For the text-containing cell, return its midpoint in [X, Y] coordinate format. 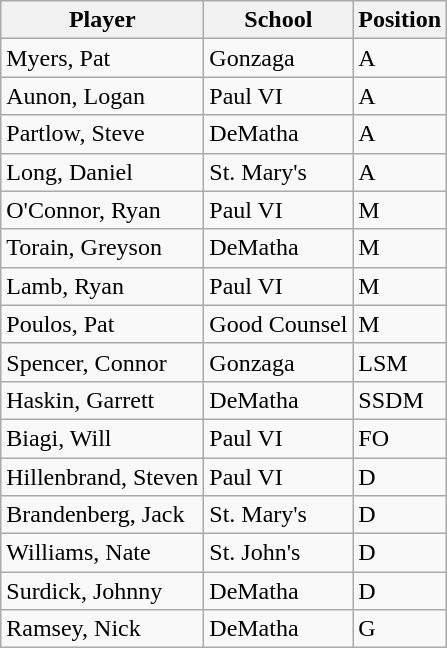
Myers, Pat [102, 58]
Position [400, 20]
Brandenberg, Jack [102, 515]
Surdick, Johnny [102, 591]
Ramsey, Nick [102, 629]
Aunon, Logan [102, 96]
LSM [400, 362]
Williams, Nate [102, 553]
Spencer, Connor [102, 362]
Biagi, Will [102, 438]
FO [400, 438]
Player [102, 20]
Torain, Greyson [102, 248]
Haskin, Garrett [102, 400]
O'Connor, Ryan [102, 210]
St. John's [278, 553]
Long, Daniel [102, 172]
Poulos, Pat [102, 324]
Lamb, Ryan [102, 286]
Hillenbrand, Steven [102, 477]
G [400, 629]
Partlow, Steve [102, 134]
School [278, 20]
Good Counsel [278, 324]
SSDM [400, 400]
